Provide the (X, Y) coordinate of the cell's center where the given text is located.  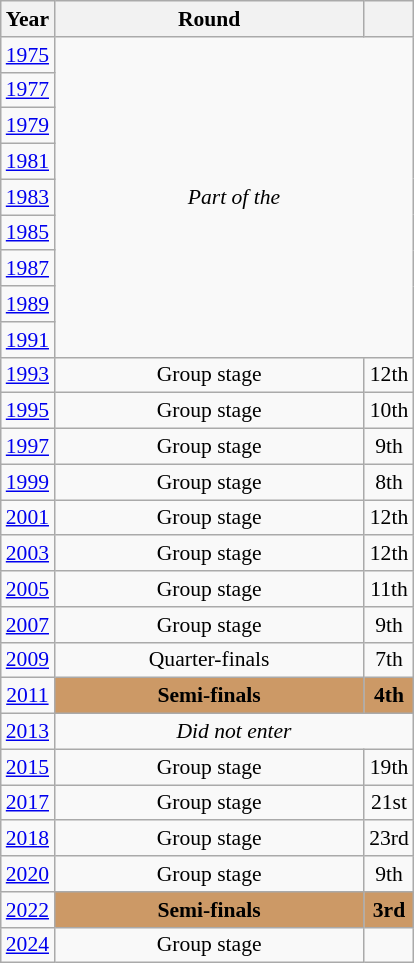
2024 (28, 945)
Round (209, 19)
1981 (28, 162)
4th (389, 696)
19th (389, 767)
2017 (28, 803)
3rd (389, 910)
2022 (28, 910)
1977 (28, 90)
1979 (28, 126)
10th (389, 411)
1991 (28, 340)
2011 (28, 696)
2013 (28, 732)
1993 (28, 375)
2018 (28, 839)
Part of the (234, 198)
2001 (28, 518)
7th (389, 660)
1995 (28, 411)
2009 (28, 660)
2007 (28, 625)
1987 (28, 269)
Year (28, 19)
23rd (389, 839)
2005 (28, 589)
2003 (28, 554)
1983 (28, 197)
8th (389, 482)
1989 (28, 304)
1997 (28, 447)
Did not enter (234, 732)
Quarter-finals (209, 660)
1999 (28, 482)
2015 (28, 767)
2020 (28, 874)
21st (389, 803)
1975 (28, 55)
11th (389, 589)
1985 (28, 233)
